Find where the given text appears and provide that cell's center as [x, y] coordinate. 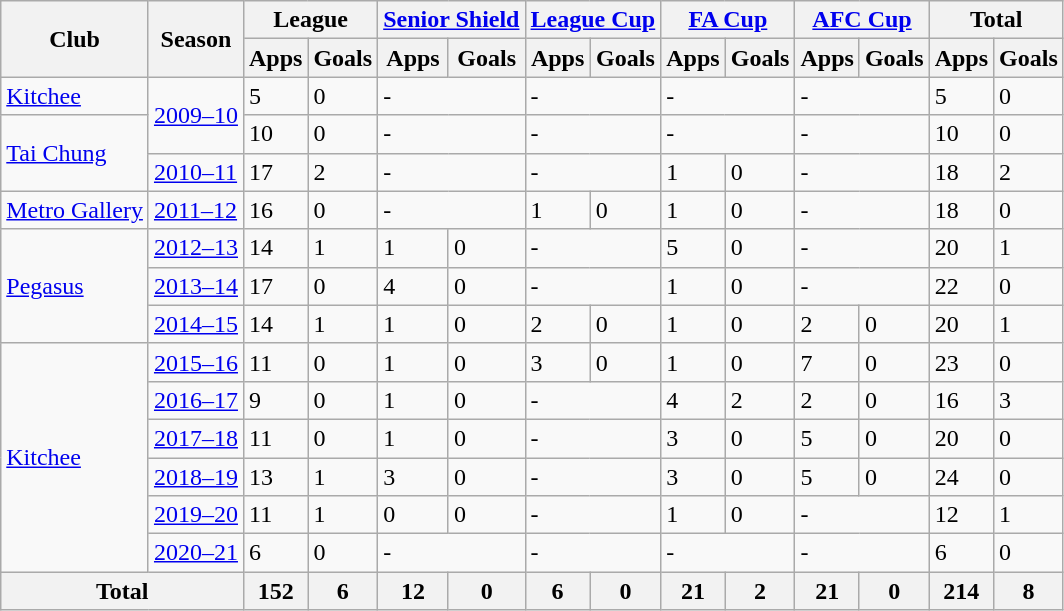
AFC Cup [862, 20]
13 [275, 477]
24 [961, 477]
League [310, 20]
2018–19 [196, 477]
2011–12 [196, 210]
2009–10 [196, 115]
214 [961, 591]
2020–21 [196, 553]
2013–14 [196, 286]
8 [1029, 591]
2010–11 [196, 172]
152 [275, 591]
Pegasus [75, 286]
Senior Shield [452, 20]
23 [961, 362]
2019–20 [196, 515]
22 [961, 286]
9 [275, 400]
Season [196, 39]
League Cup [593, 20]
2015–16 [196, 362]
Tai Chung [75, 153]
Club [75, 39]
7 [827, 362]
Metro Gallery [75, 210]
FA Cup [728, 20]
2014–15 [196, 324]
2012–13 [196, 248]
2016–17 [196, 400]
2017–18 [196, 438]
